Capture the cell that displays the provided text and extract its [x, y] central coordinate. 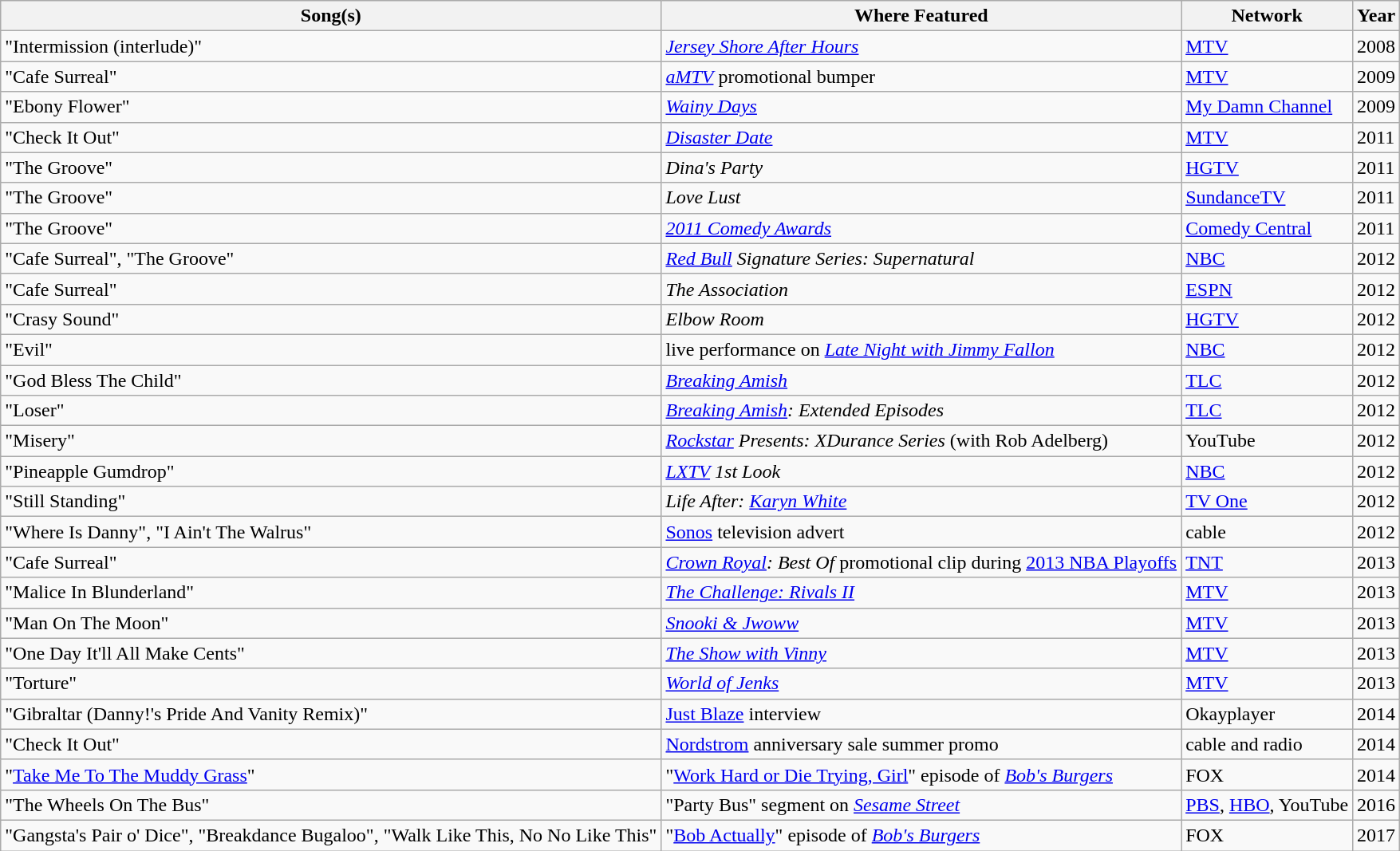
2016 [1377, 805]
Song(s) [331, 16]
Okayplayer [1267, 714]
Comedy Central [1267, 228]
"Pineapple Gumdrop" [331, 471]
PBS, HBO, YouTube [1267, 805]
"Loser" [331, 411]
Jersey Shore After Hours [921, 46]
Breaking Amish: Extended Episodes [921, 411]
"Party Bus" segment on Sesame Street [921, 805]
"The Wheels On The Bus" [331, 805]
"God Bless The Child" [331, 380]
YouTube [1267, 441]
"Bob Actually" episode of Bob's Burgers [921, 835]
"Gibraltar (Danny!'s Pride And Vanity Remix)" [331, 714]
Elbow Room [921, 319]
Network [1267, 16]
"Intermission (interlude)" [331, 46]
Year [1377, 16]
Wainy Days [921, 107]
TV One [1267, 502]
"Gangsta's Pair o' Dice", "Breakdance Bugaloo", "Walk Like This, No No Like This" [331, 835]
The Association [921, 289]
"Man On The Moon" [331, 623]
The Challenge: Rivals II [921, 593]
"Where Is Danny", "I Ain't The Walrus" [331, 532]
Life After: Karyn White [921, 502]
ESPN [1267, 289]
My Damn Channel [1267, 107]
World of Jenks [921, 684]
cable [1267, 532]
"Misery" [331, 441]
"Evil" [331, 349]
"Cafe Surreal", "The Groove" [331, 258]
2017 [1377, 835]
Dina's Party [921, 167]
"Take Me To The Muddy Grass" [331, 774]
Sonos television advert [921, 532]
"Malice In Blunderland" [331, 593]
"Ebony Flower" [331, 107]
Nordstrom anniversary sale summer promo [921, 744]
SundanceTV [1267, 198]
aMTV promotional bumper [921, 77]
TNT [1267, 562]
Where Featured [921, 16]
live performance on Late Night with Jimmy Fallon [921, 349]
Snooki & Jwoww [921, 623]
The Show with Vinny [921, 653]
LXTV 1st Look [921, 471]
2008 [1377, 46]
"One Day It'll All Make Cents" [331, 653]
"Work Hard or Die Trying, Girl" episode of Bob's Burgers [921, 774]
"Torture" [331, 684]
Crown Royal: Best Of promotional clip during 2013 NBA Playoffs [921, 562]
Breaking Amish [921, 380]
Disaster Date [921, 137]
Just Blaze interview [921, 714]
Love Lust [921, 198]
"Still Standing" [331, 502]
cable and radio [1267, 744]
Red Bull Signature Series: Supernatural [921, 258]
"Crasy Sound" [331, 319]
Rockstar Presents: XDurance Series (with Rob Adelberg) [921, 441]
2011 Comedy Awards [921, 228]
